Find where the given text appears and provide that cell's center as [x, y] coordinate. 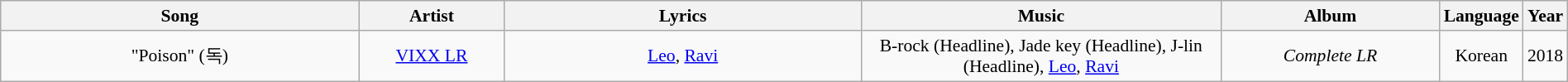
Language [1482, 16]
Year [1545, 16]
B-rock (Headline), Jade key (Headline), J-lin (Headline), Leo, Ravi [1040, 55]
Album [1330, 16]
Complete LR [1330, 55]
Artist [432, 16]
2018 [1545, 55]
Leo, Ravi [683, 55]
Lyrics [683, 16]
Song [180, 16]
VIXX LR [432, 55]
Korean [1482, 55]
Music [1040, 16]
"Poison" (독) [180, 55]
